Scan for the cell matching the given text and deliver its [X, Y] coordinate at center. 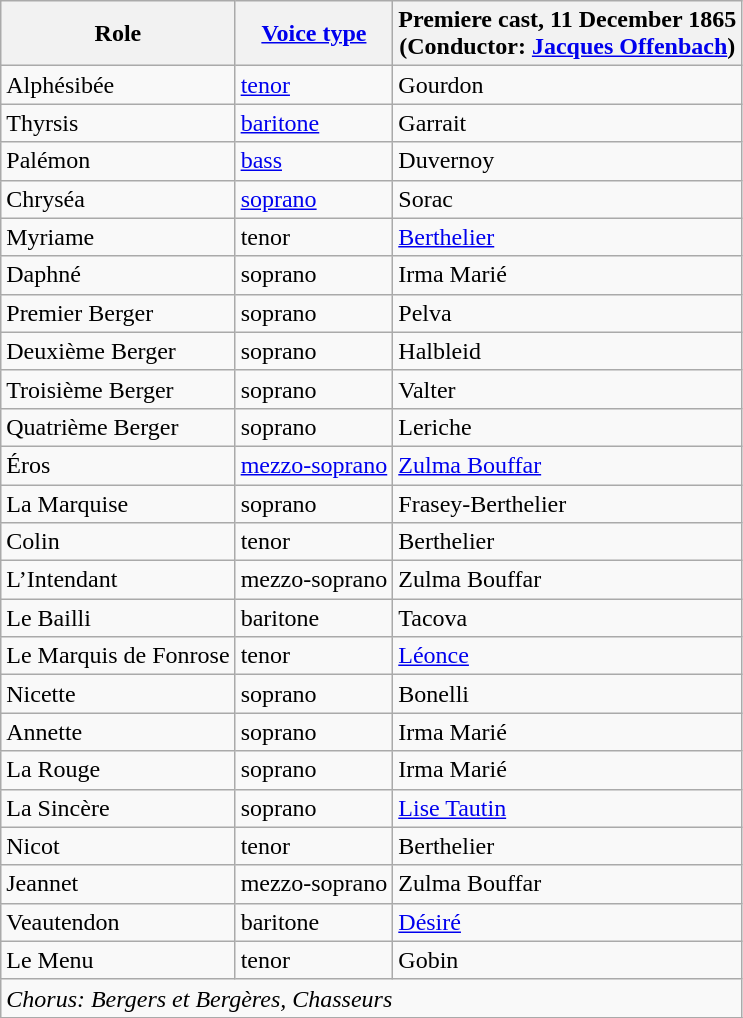
Myriame [118, 237]
Premier Berger [118, 313]
Annette [118, 732]
Léonce [568, 656]
La Marquise [118, 503]
Nicette [118, 694]
Gobin [568, 960]
Alphésibée [118, 85]
Leriche [568, 427]
Voice type [314, 34]
La Rouge [118, 770]
Frasey-Berthelier [568, 503]
Palémon [118, 161]
Désiré [568, 922]
Le Menu [118, 960]
Garrait [568, 123]
Chorus: Bergers et Bergères, Chasseurs [372, 998]
Quatrième Berger [118, 427]
Gourdon [568, 85]
Premiere cast, 11 December 1865(Conductor: Jacques Offenbach) [568, 34]
L’Intendant [118, 580]
bass [314, 161]
Daphné [118, 275]
Thyrsis [118, 123]
Role [118, 34]
Le Bailli [118, 618]
Nicot [118, 846]
La Sincère [118, 808]
Tacova [568, 618]
Deuxième Berger [118, 351]
Duvernoy [568, 161]
Bonelli [568, 694]
Chryséa [118, 199]
Valter [568, 389]
Pelva [568, 313]
Éros [118, 465]
Veautendon [118, 922]
Sorac [568, 199]
Lise Tautin [568, 808]
Colin [118, 542]
Le Marquis de Fonrose [118, 656]
Troisième Berger [118, 389]
Jeannet [118, 884]
Halbleid [568, 351]
